Return the [X, Y] coordinate for the center point of the cell that contains the specified text.  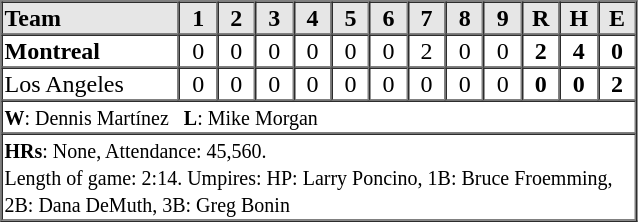
6 [388, 18]
E [617, 18]
R [541, 18]
7 [427, 18]
1 [198, 18]
9 [503, 18]
W: Dennis Martínez L: Mike Morgan [319, 116]
3 [274, 18]
8 [465, 18]
Team [91, 18]
Los Angeles [91, 84]
Montreal [91, 50]
HRs: None, Attendance: 45,560.Length of game: 2:14. Umpires: HP: Larry Poncino, 1B: Bruce Froemming, 2B: Dana DeMuth, 3B: Greg Bonin [319, 178]
5 [350, 18]
H [579, 18]
